Capture the cell that displays the provided text and extract its (X, Y) central coordinate. 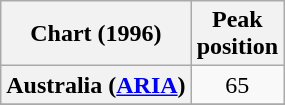
Chart (1996) (96, 34)
Peakposition (237, 34)
65 (237, 85)
Australia (ARIA) (96, 85)
